Scan for the cell matching the given text and deliver its (x, y) coordinate at center. 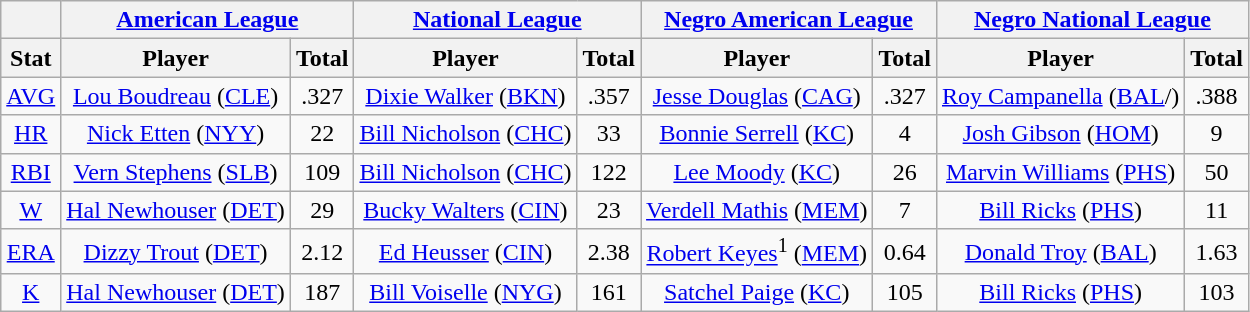
23 (609, 210)
2.12 (322, 252)
Roy Campanella (BAL/) (1060, 96)
26 (905, 172)
K (31, 293)
Ed Heusser (CIN) (466, 252)
Satchel Paige (KC) (757, 293)
Bill Voiselle (NYG) (466, 293)
Negro American League (789, 20)
4 (905, 134)
9 (1217, 134)
22 (322, 134)
122 (609, 172)
Lou Boudreau (CLE) (176, 96)
Jesse Douglas (CAG) (757, 96)
103 (1217, 293)
Bucky Walters (CIN) (466, 210)
Verdell Mathis (MEM) (757, 210)
1.63 (1217, 252)
AVG (31, 96)
.357 (609, 96)
Lee Moody (KC) (757, 172)
29 (322, 210)
.388 (1217, 96)
Marvin Williams (PHS) (1060, 172)
7 (905, 210)
Josh Gibson (HOM) (1060, 134)
Dizzy Trout (DET) (176, 252)
HR (31, 134)
American League (208, 20)
Bonnie Serrell (KC) (757, 134)
2.38 (609, 252)
0.64 (905, 252)
Donald Troy (BAL) (1060, 252)
National League (498, 20)
Robert Keyes1 (MEM) (757, 252)
ERA (31, 252)
W (31, 210)
33 (609, 134)
Stat (31, 58)
RBI (31, 172)
Dixie Walker (BKN) (466, 96)
50 (1217, 172)
161 (609, 293)
109 (322, 172)
11 (1217, 210)
Vern Stephens (SLB) (176, 172)
Nick Etten (NYY) (176, 134)
Negro National League (1092, 20)
105 (905, 293)
187 (322, 293)
